Extract the (X, Y) coordinate from the center of the cell holding the provided text.  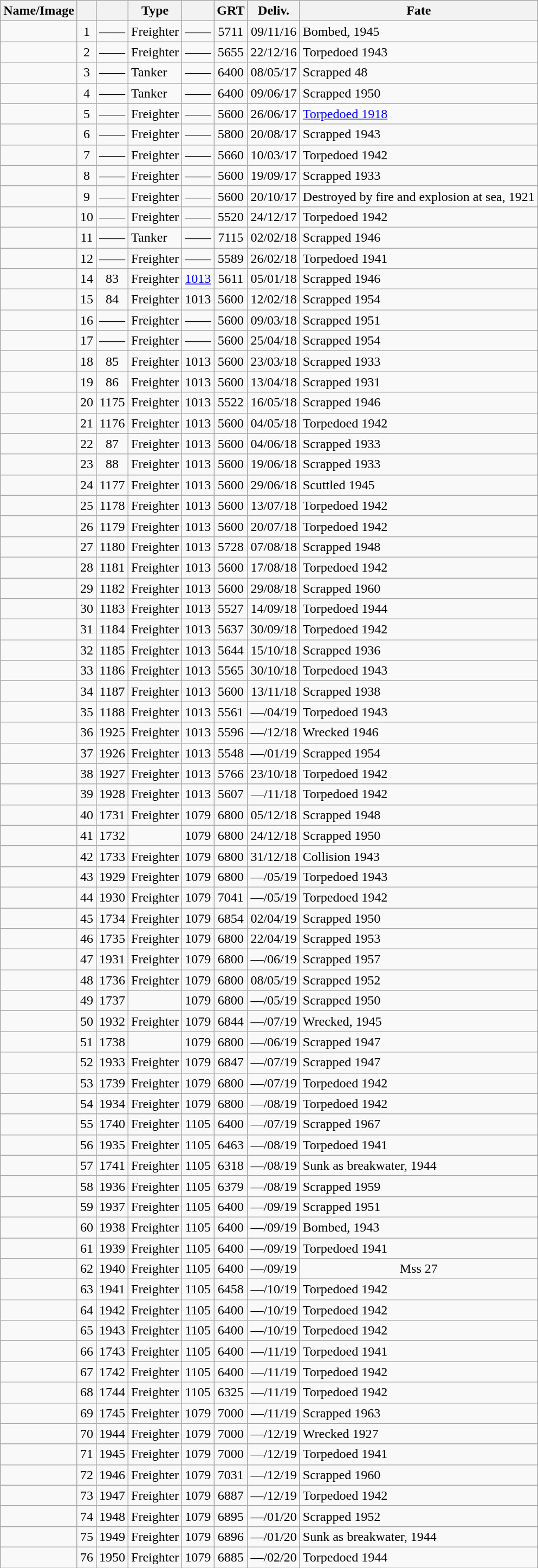
1934 (113, 1104)
61 (87, 1248)
22/04/19 (274, 939)
7 (87, 155)
20 (87, 403)
19/09/17 (274, 176)
Scrapped 1943 (418, 134)
27 (87, 547)
Wrecked, 1945 (418, 1021)
1945 (113, 1454)
5611 (231, 279)
Bombed, 1945 (418, 31)
16/05/18 (274, 403)
1178 (113, 506)
6379 (231, 1186)
Scrapped 1953 (418, 939)
41 (87, 835)
5520 (231, 217)
1944 (113, 1434)
5637 (231, 630)
—/04/19 (274, 712)
76 (87, 1557)
26/06/17 (274, 114)
1931 (113, 960)
13/11/18 (274, 691)
1188 (113, 712)
72 (87, 1475)
1930 (113, 897)
1731 (113, 815)
34 (87, 691)
1745 (113, 1413)
53 (87, 1083)
14 (87, 279)
5766 (231, 774)
84 (113, 300)
1941 (113, 1290)
1948 (113, 1516)
1187 (113, 691)
Scrapped 1963 (418, 1413)
—/01/19 (274, 753)
29/08/18 (274, 588)
5644 (231, 650)
56 (87, 1145)
71 (87, 1454)
1733 (113, 856)
1 (87, 31)
29/06/18 (274, 485)
04/05/18 (274, 423)
59 (87, 1207)
1186 (113, 671)
1926 (113, 753)
5522 (231, 403)
42 (87, 856)
1950 (113, 1557)
Scrapped 1967 (418, 1124)
1735 (113, 939)
20/07/18 (274, 526)
6318 (231, 1165)
83 (113, 279)
5548 (231, 753)
87 (113, 444)
6887 (231, 1495)
1744 (113, 1392)
20/10/17 (274, 196)
15 (87, 300)
6458 (231, 1290)
23 (87, 464)
13/04/18 (274, 382)
1736 (113, 980)
45 (87, 918)
5589 (231, 258)
75 (87, 1537)
6463 (231, 1145)
5800 (231, 134)
1183 (113, 609)
1925 (113, 733)
1179 (113, 526)
37 (87, 753)
35 (87, 712)
17/08/18 (274, 567)
Collision 1943 (418, 856)
1738 (113, 1042)
51 (87, 1042)
Scrapped 48 (418, 73)
6 (87, 134)
20/08/17 (274, 134)
Scuttled 1945 (418, 485)
—/12/18 (274, 733)
21 (87, 423)
09/06/17 (274, 93)
65 (87, 1331)
66 (87, 1351)
60 (87, 1227)
Scrapped 1936 (418, 650)
26 (87, 526)
1949 (113, 1537)
—/02/20 (274, 1557)
3 (87, 73)
5 (87, 114)
17 (87, 341)
6844 (231, 1021)
63 (87, 1290)
1185 (113, 650)
Scrapped 1931 (418, 382)
31 (87, 630)
18 (87, 361)
1176 (113, 423)
7041 (231, 897)
05/01/18 (274, 279)
39 (87, 794)
46 (87, 939)
08/05/17 (274, 73)
32 (87, 650)
09/11/16 (274, 31)
85 (113, 361)
19 (87, 382)
54 (87, 1104)
1177 (113, 485)
1932 (113, 1021)
26/02/18 (274, 258)
6895 (231, 1516)
07/08/18 (274, 547)
1938 (113, 1227)
10/03/17 (274, 155)
1180 (113, 547)
1732 (113, 835)
33 (87, 671)
1742 (113, 1372)
64 (87, 1310)
1927 (113, 774)
1935 (113, 1145)
1933 (113, 1062)
16 (87, 320)
2 (87, 52)
6885 (231, 1557)
25/04/18 (274, 341)
6854 (231, 918)
5561 (231, 712)
1741 (113, 1165)
58 (87, 1186)
Bombed, 1943 (418, 1227)
6847 (231, 1062)
1936 (113, 1186)
31/12/18 (274, 856)
Wrecked 1946 (418, 733)
1928 (113, 794)
8 (87, 176)
70 (87, 1434)
5660 (231, 155)
7115 (231, 237)
Deliv. (274, 11)
12/02/18 (274, 300)
—/11/18 (274, 794)
36 (87, 733)
5655 (231, 52)
14/09/18 (274, 609)
5527 (231, 609)
Torpedoed 1918 (418, 114)
Scrapped 1938 (418, 691)
52 (87, 1062)
1929 (113, 877)
1737 (113, 1001)
22/12/16 (274, 52)
62 (87, 1269)
24 (87, 485)
1175 (113, 403)
1740 (113, 1124)
5607 (231, 794)
Mss 27 (418, 1269)
73 (87, 1495)
09/03/18 (274, 320)
04/06/18 (274, 444)
55 (87, 1124)
22 (87, 444)
12 (87, 258)
10 (87, 217)
68 (87, 1392)
6325 (231, 1392)
13/07/18 (274, 506)
30 (87, 609)
02/04/19 (274, 918)
Wrecked 1927 (418, 1434)
Destroyed by fire and explosion at sea, 1921 (418, 196)
GRT (231, 11)
30/09/18 (274, 630)
5565 (231, 671)
6896 (231, 1537)
1939 (113, 1248)
47 (87, 960)
1734 (113, 918)
50 (87, 1021)
02/02/18 (274, 237)
1946 (113, 1475)
23/03/18 (274, 361)
40 (87, 815)
30/10/18 (274, 671)
43 (87, 877)
1182 (113, 588)
67 (87, 1372)
88 (113, 464)
4 (87, 93)
Scrapped 1959 (418, 1186)
74 (87, 1516)
Scrapped 1957 (418, 960)
Type (155, 11)
44 (87, 897)
24/12/17 (274, 217)
15/10/18 (274, 650)
05/12/18 (274, 815)
1739 (113, 1083)
Fate (418, 11)
28 (87, 567)
1943 (113, 1331)
7031 (231, 1475)
1184 (113, 630)
69 (87, 1413)
Name/Image (39, 11)
5728 (231, 547)
86 (113, 382)
1940 (113, 1269)
57 (87, 1165)
9 (87, 196)
1937 (113, 1207)
25 (87, 506)
24/12/18 (274, 835)
08/05/19 (274, 980)
1947 (113, 1495)
48 (87, 980)
23/10/18 (274, 774)
5711 (231, 31)
49 (87, 1001)
5596 (231, 733)
38 (87, 774)
1181 (113, 567)
29 (87, 588)
1942 (113, 1310)
11 (87, 237)
1743 (113, 1351)
19/06/18 (274, 464)
